From the cell containing the given text, extract its center point as [X, Y] coordinate. 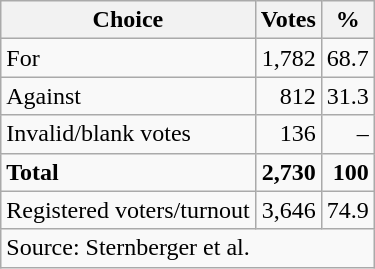
Source: Sternberger et al. [188, 248]
136 [288, 134]
3,646 [288, 210]
100 [348, 172]
Registered voters/turnout [128, 210]
74.9 [348, 210]
68.7 [348, 58]
Votes [288, 20]
Total [128, 172]
1,782 [288, 58]
Invalid/blank votes [128, 134]
812 [288, 96]
Against [128, 96]
Choice [128, 20]
For [128, 58]
2,730 [288, 172]
31.3 [348, 96]
% [348, 20]
– [348, 134]
